Detect which cell encompasses the target text, then output its [x, y] center coordinate. 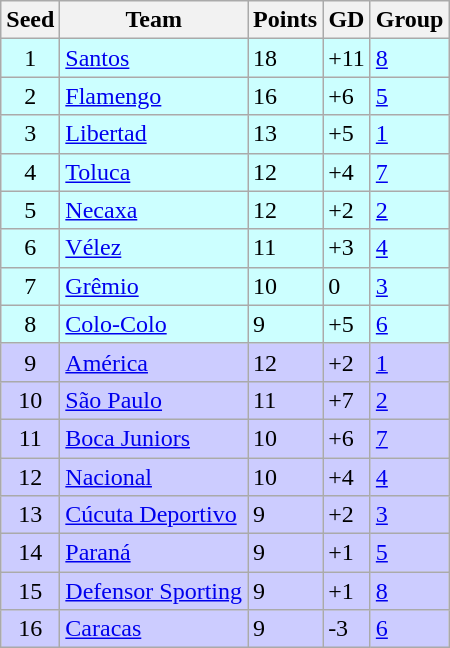
Paraná [154, 553]
Grêmio [154, 286]
Points [286, 20]
Flamengo [154, 96]
Team [154, 20]
Santos [154, 58]
Necaxa [154, 210]
América [154, 362]
Colo-Colo [154, 324]
São Paulo [154, 400]
Group [410, 20]
Cúcuta Deportivo [154, 515]
Vélez [154, 248]
Nacional [154, 477]
Caracas [154, 629]
15 [30, 591]
Libertad [154, 134]
+7 [347, 400]
Seed [30, 20]
18 [286, 58]
+11 [347, 58]
0 [347, 286]
GD [347, 20]
14 [30, 553]
Toluca [154, 172]
Defensor Sporting [154, 591]
Boca Juniors [154, 438]
-3 [347, 629]
+3 [347, 248]
